Capture the cell that displays the provided text and extract its (X, Y) central coordinate. 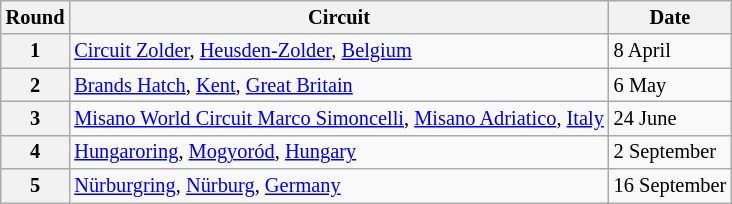
2 September (670, 152)
1 (36, 51)
Round (36, 17)
Misano World Circuit Marco Simoncelli, Misano Adriatico, Italy (338, 118)
Circuit Zolder, Heusden-Zolder, Belgium (338, 51)
24 June (670, 118)
5 (36, 186)
3 (36, 118)
Hungaroring, Mogyoród, Hungary (338, 152)
Circuit (338, 17)
4 (36, 152)
Nürburgring, Nürburg, Germany (338, 186)
16 September (670, 186)
8 April (670, 51)
Brands Hatch, Kent, Great Britain (338, 85)
Date (670, 17)
6 May (670, 85)
2 (36, 85)
